Return the (x, y) coordinate for the center point of the cell that contains the specified text.  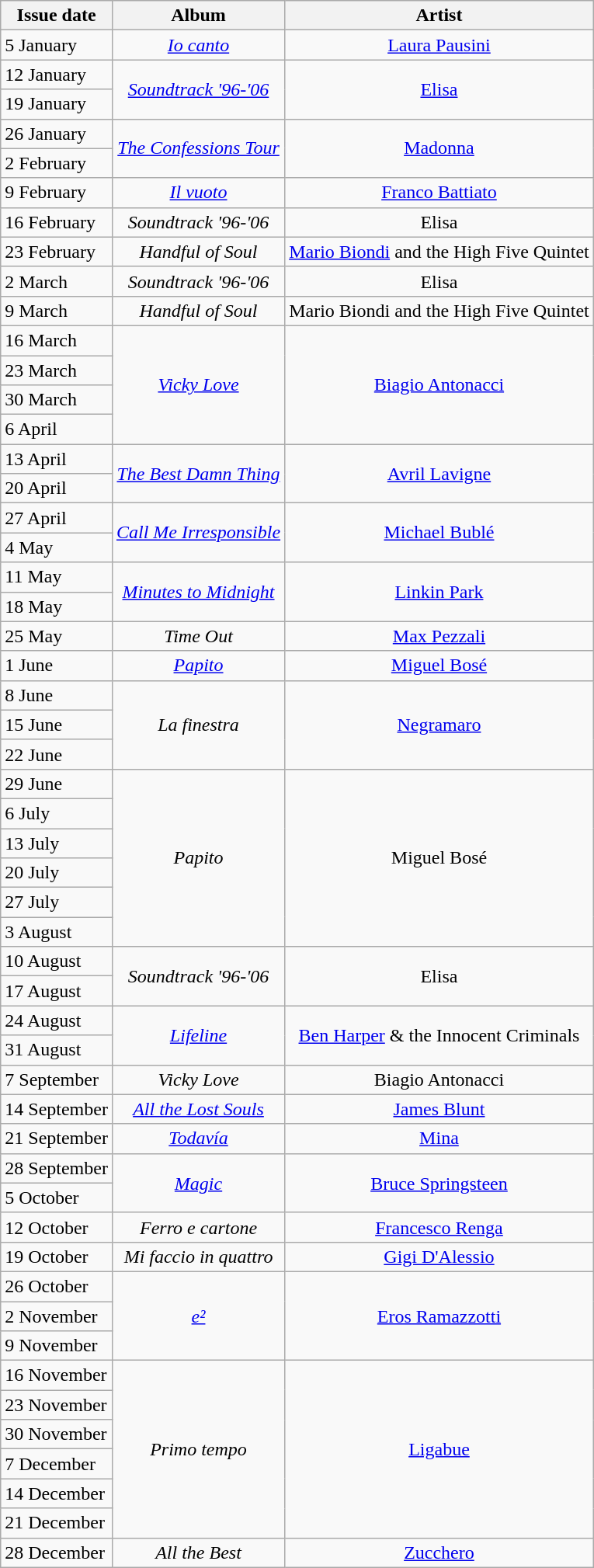
16 March (57, 340)
13 July (57, 843)
24 August (57, 1020)
Avril Lavigne (439, 474)
Primo tempo (198, 1449)
14 December (57, 1493)
Eros Ramazzotti (439, 1316)
Mina (439, 1139)
13 April (57, 459)
9 November (57, 1346)
Io canto (198, 45)
10 August (57, 961)
31 August (57, 1050)
James Blunt (439, 1109)
2 February (57, 163)
1 June (57, 666)
23 February (57, 252)
2 March (57, 281)
11 May (57, 577)
Ferro e cartone (198, 1227)
6 April (57, 429)
Francesco Renga (439, 1227)
Mi faccio in quattro (198, 1257)
9 March (57, 311)
Todavía (198, 1139)
Call Me Irresponsible (198, 533)
Michael Bublé (439, 533)
e² (198, 1316)
18 May (57, 607)
23 March (57, 370)
Time Out (198, 636)
17 August (57, 991)
All the Lost Souls (198, 1109)
Max Pezzali (439, 636)
3 August (57, 932)
12 October (57, 1227)
Il vuoto (198, 193)
2 November (57, 1316)
Linkin Park (439, 592)
20 April (57, 488)
9 February (57, 193)
All the Best (198, 1552)
26 January (57, 134)
Minutes to Midnight (198, 592)
Ben Harper & the Innocent Criminals (439, 1035)
Ligabue (439, 1449)
The Confessions Tour (198, 148)
12 January (57, 75)
Negramaro (439, 725)
7 September (57, 1080)
28 September (57, 1168)
25 May (57, 636)
6 July (57, 813)
Gigi D'Alessio (439, 1257)
19 January (57, 104)
28 December (57, 1552)
5 October (57, 1198)
21 December (57, 1523)
30 November (57, 1434)
23 November (57, 1405)
La finestra (198, 725)
Franco Battiato (439, 193)
26 October (57, 1286)
Madonna (439, 148)
14 September (57, 1109)
8 June (57, 695)
30 March (57, 400)
29 June (57, 784)
27 July (57, 902)
Artist (439, 16)
22 June (57, 754)
7 December (57, 1464)
Album (198, 16)
16 November (57, 1375)
Zucchero (439, 1552)
21 September (57, 1139)
The Best Damn Thing (198, 474)
Bruce Springsteen (439, 1183)
4 May (57, 548)
Laura Pausini (439, 45)
15 June (57, 725)
5 January (57, 45)
16 February (57, 222)
27 April (57, 518)
Lifeline (198, 1035)
Magic (198, 1183)
20 July (57, 873)
Issue date (57, 16)
19 October (57, 1257)
